Capture the cell that displays the provided text and extract its (x, y) central coordinate. 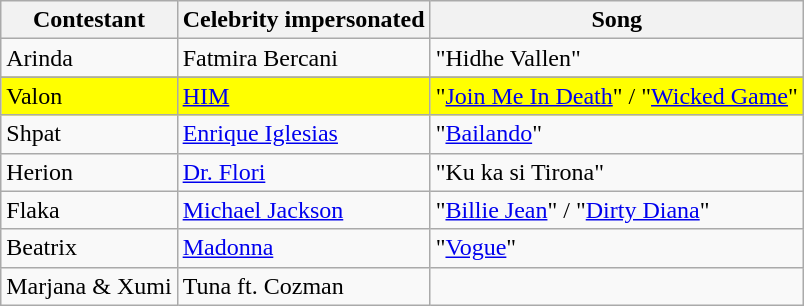
"Bailando" (616, 134)
Arinda (89, 58)
Celebrity impersonated (304, 20)
Madonna (304, 248)
HIM (304, 96)
Michael Jackson (304, 210)
Song (616, 20)
"Billie Jean" / "Dirty Diana" (616, 210)
Flaka (89, 210)
Beatrix (89, 248)
Dr. Flori (304, 172)
"Ku ka si Tirona" (616, 172)
Contestant (89, 20)
"Hidhe Vallen" (616, 58)
Marjana & Xumi (89, 286)
Shpat (89, 134)
Tuna ft. Cozman (304, 286)
"Join Me In Death" / "Wicked Game" (616, 96)
Fatmira Bercani (304, 58)
Herion (89, 172)
Enrique Iglesias (304, 134)
Valon (89, 96)
"Vogue" (616, 248)
